Scan for the cell matching the given text and deliver its (x, y) coordinate at center. 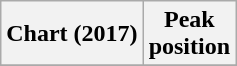
Peakposition (189, 34)
Chart (2017) (72, 34)
